Detect which cell encompasses the target text, then output its (X, Y) center coordinate. 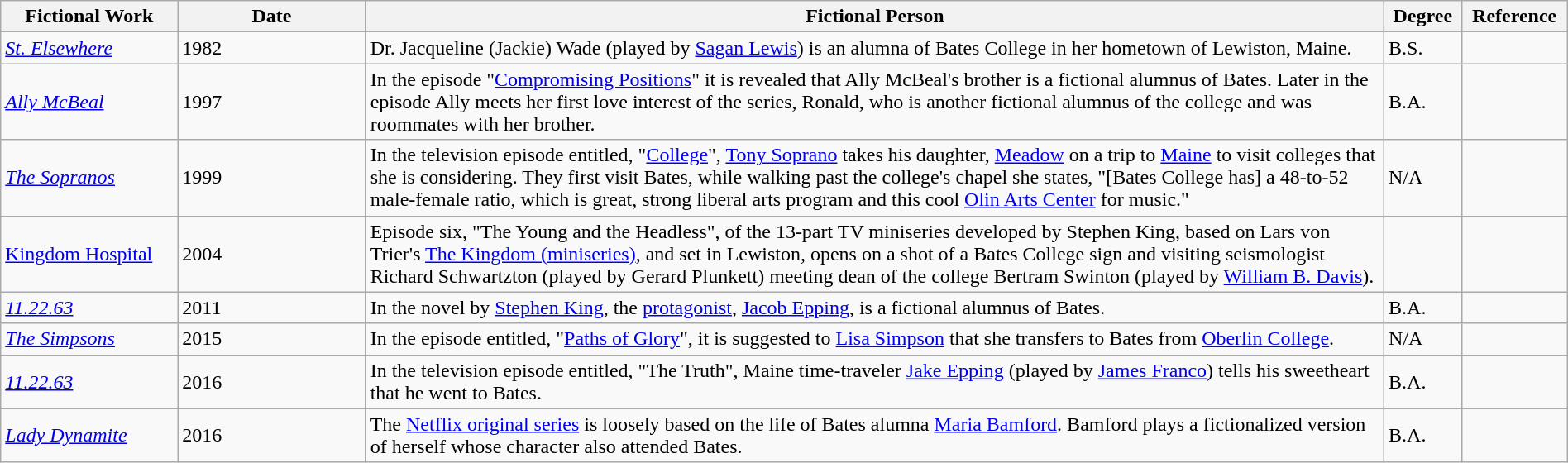
In the episode entitled, "Paths of Glory", it is suggested to Lisa Simpson that she transfers to Bates from Oberlin College. (875, 339)
The Sopranos (89, 178)
Fictional Person (875, 17)
1997 (271, 102)
2004 (271, 254)
1999 (271, 178)
St. Elsewhere (89, 48)
Kingdom Hospital (89, 254)
Dr. Jacqueline (Jackie) Wade (played by Sagan Lewis) is an alumna of Bates College in her hometown of Lewiston, Maine. (875, 48)
In the novel by Stephen King, the protagonist, Jacob Epping, is a fictional alumnus of Bates. (875, 308)
Date (271, 17)
Ally McBeal (89, 102)
Fictional Work (89, 17)
Degree (1422, 17)
2011 (271, 308)
2015 (271, 339)
In the television episode entitled, "The Truth", Maine time-traveler Jake Epping (played by James Franco) tells his sweetheart that he went to Bates. (875, 382)
1982 (271, 48)
B.S. (1422, 48)
The Simpsons (89, 339)
Lady Dynamite (89, 435)
Reference (1514, 17)
